Scan for the cell matching the given text and deliver its [x, y] coordinate at center. 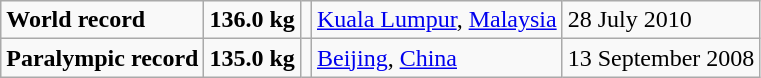
13 September 2008 [661, 58]
World record [102, 20]
136.0 kg [252, 20]
135.0 kg [252, 58]
Beijing, China [436, 58]
28 July 2010 [661, 20]
Kuala Lumpur, Malaysia [436, 20]
Paralympic record [102, 58]
